Search for the cell housing the specified text and yield its (X, Y) center coordinate. 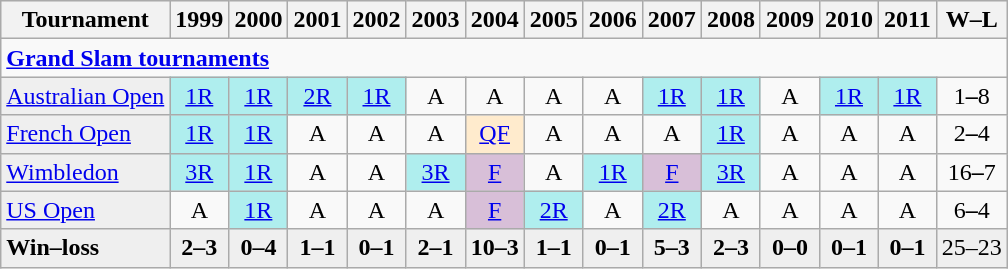
French Open (86, 134)
Wimbledon (86, 172)
Australian Open (86, 96)
1999 (200, 20)
QF (494, 134)
2003 (436, 20)
2000 (258, 20)
2004 (494, 20)
25–23 (972, 248)
Grand Slam tournaments (504, 58)
Tournament (86, 20)
Win–loss (86, 248)
2001 (318, 20)
5–3 (672, 248)
16–7 (972, 172)
W–L (972, 20)
2005 (554, 20)
2009 (790, 20)
10–3 (494, 248)
2008 (730, 20)
6–4 (972, 210)
2007 (672, 20)
1–8 (972, 96)
0–4 (258, 248)
2010 (848, 20)
2–1 (436, 248)
0–0 (790, 248)
2011 (908, 20)
2002 (376, 20)
2–4 (972, 134)
US Open (86, 210)
2006 (612, 20)
